Identify which cell holds the provided text, then report its (X, Y) central coordinate. 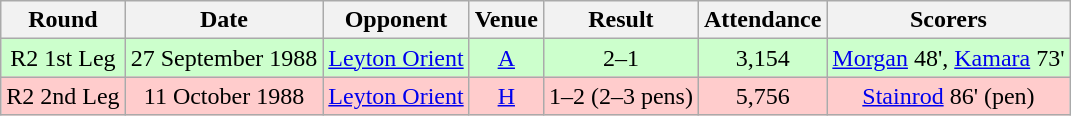
Stainrod 86' (pen) (948, 96)
1–2 (2–3 pens) (620, 96)
Round (63, 20)
27 September 1988 (224, 58)
Attendance (762, 20)
Result (620, 20)
5,756 (762, 96)
R2 1st Leg (63, 58)
Venue (506, 20)
Opponent (396, 20)
Morgan 48', Kamara 73' (948, 58)
R2 2nd Leg (63, 96)
Scorers (948, 20)
H (506, 96)
Date (224, 20)
2–1 (620, 58)
A (506, 58)
3,154 (762, 58)
11 October 1988 (224, 96)
